Determine the (X, Y) coordinate at the center of the cell enclosing the given text.  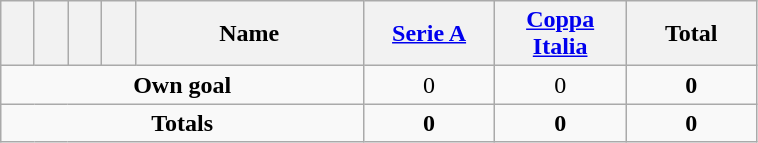
Name (250, 34)
Own goal (182, 85)
Totals (182, 123)
Serie A (430, 34)
Coppa Italia (560, 34)
Total (692, 34)
